From the cell containing the given text, extract its center point as [X, Y] coordinate. 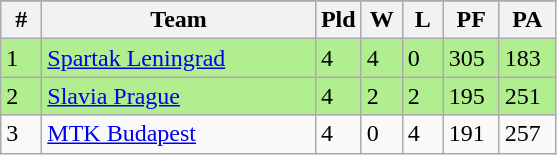
257 [527, 134]
W [382, 20]
PF [471, 20]
MTK Budapest [179, 134]
# [22, 20]
183 [527, 58]
Pld [338, 20]
1 [22, 58]
PA [527, 20]
L [422, 20]
Slavia Prague [179, 96]
251 [527, 96]
Team [179, 20]
3 [22, 134]
Spartak Leningrad [179, 58]
305 [471, 58]
195 [471, 96]
191 [471, 134]
